Provide the [x, y] coordinate of the cell's center where the given text is located.  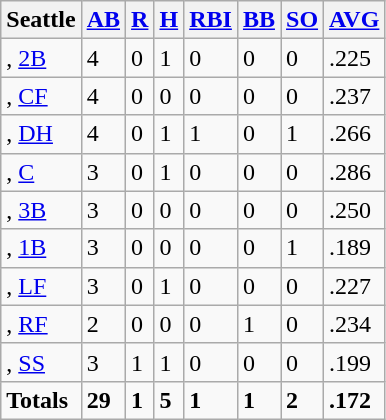
.189 [354, 248]
AB [103, 20]
, LF [41, 286]
, RF [41, 324]
.250 [354, 210]
, DH [41, 134]
, 2B [41, 58]
BB [258, 20]
SO [302, 20]
.199 [354, 362]
5 [169, 400]
.234 [354, 324]
Seattle [41, 20]
.237 [354, 96]
, 1B [41, 248]
R [140, 20]
, SS [41, 362]
.286 [354, 172]
RBI [211, 20]
.227 [354, 286]
.172 [354, 400]
H [169, 20]
.225 [354, 58]
, C [41, 172]
Totals [41, 400]
29 [103, 400]
, 3B [41, 210]
AVG [354, 20]
.266 [354, 134]
, CF [41, 96]
